Output the [X, Y] coordinate of the center of the cell containing the given text.  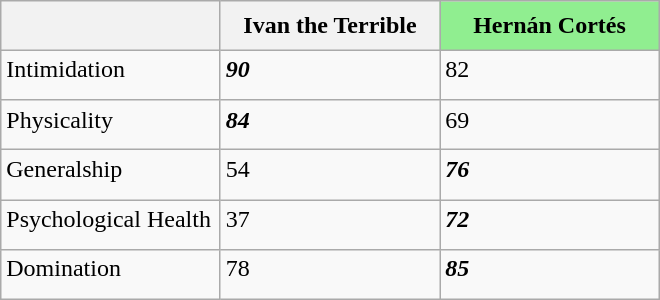
85 [550, 274]
72 [550, 225]
Psychological Health [110, 225]
78 [330, 274]
76 [550, 175]
69 [550, 125]
Ivan the Terrible [330, 26]
37 [330, 225]
Hernán Cortés [550, 26]
Generalship [110, 175]
54 [330, 175]
Physicality [110, 125]
Intimidation [110, 75]
Domination [110, 274]
90 [330, 75]
82 [550, 75]
84 [330, 125]
